Scan for the cell matching the given text and deliver its (X, Y) coordinate at center. 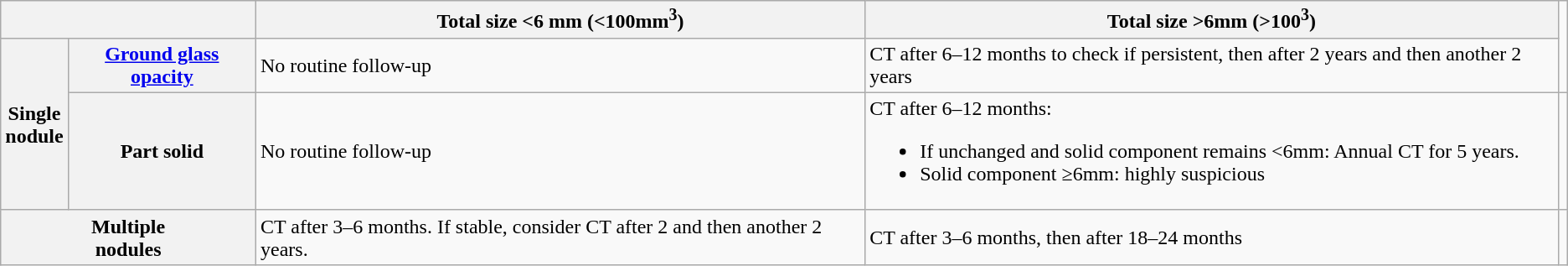
Total size <6 mm (<100mm3) (560, 20)
CT after 3–6 months. If stable, consider CT after 2 and then another 2 years. (560, 237)
Total size >6mm (>1003) (1212, 20)
Multiple nodules (129, 237)
Ground glass opacity (162, 65)
Part solid (162, 151)
CT after 3–6 months, then after 18–24 months (1212, 237)
CT after 6–12 months:If unchanged and solid component remains <6mm: Annual CT for 5 years.Solid component ≥6mm: highly suspicious (1212, 151)
Single nodule (34, 124)
CT after 6–12 months to check if persistent, then after 2 years and then another 2 years (1212, 65)
